Return (x, y) of the center of cell containing provided text 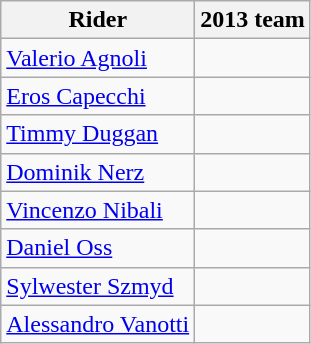
Alessandro Vanotti (98, 324)
Dominik Nerz (98, 172)
Eros Capecchi (98, 96)
Rider (98, 20)
Sylwester Szmyd (98, 286)
Timmy Duggan (98, 134)
2013 team (253, 20)
Valerio Agnoli (98, 58)
Vincenzo Nibali (98, 210)
Daniel Oss (98, 248)
